Pinpoint the cell where the given text exists, returning its [X, Y] midpoint coordinate. 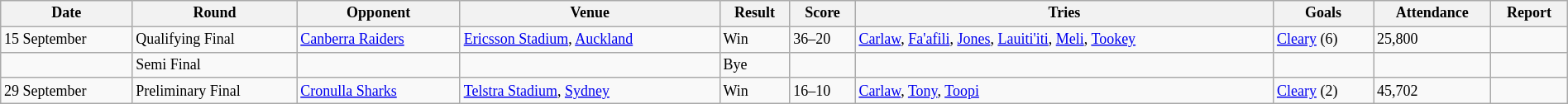
Telstra Stadium, Sydney [590, 91]
Ericsson Stadium, Auckland [590, 40]
Opponent [379, 13]
Cleary (6) [1323, 40]
Result [754, 13]
36–20 [822, 40]
15 September [66, 40]
Venue [590, 13]
Qualifying Final [215, 40]
Semi Final [215, 64]
Date [66, 13]
Tries [1064, 13]
Goals [1323, 13]
Carlaw, Fa'afili, Jones, Lauiti'iti, Meli, Tookey [1064, 40]
Preliminary Final [215, 91]
Attendance [1432, 13]
Score [822, 13]
25,800 [1432, 40]
Cleary (2) [1323, 91]
Cronulla Sharks [379, 91]
16–10 [822, 91]
Bye [754, 64]
Round [215, 13]
29 September [66, 91]
45,702 [1432, 91]
Report [1529, 13]
Canberra Raiders [379, 40]
Carlaw, Tony, Toopi [1064, 91]
